Return (x, y) of the center of cell containing provided text 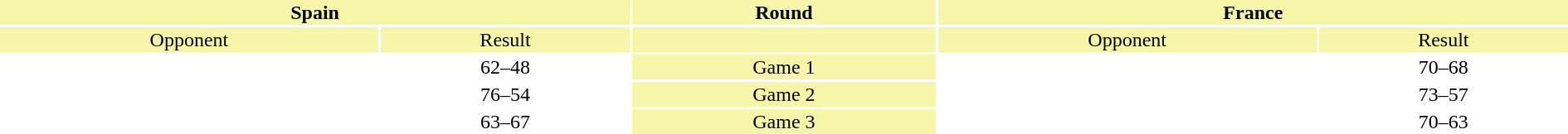
76–54 (505, 94)
Game 1 (784, 67)
73–57 (1444, 94)
63–67 (505, 122)
62–48 (505, 67)
France (1253, 12)
70–68 (1444, 67)
Spain (315, 12)
Game 3 (784, 122)
Round (784, 12)
70–63 (1444, 122)
Game 2 (784, 94)
